Return the (X, Y) coordinate for the center point of the cell that contains the specified text.  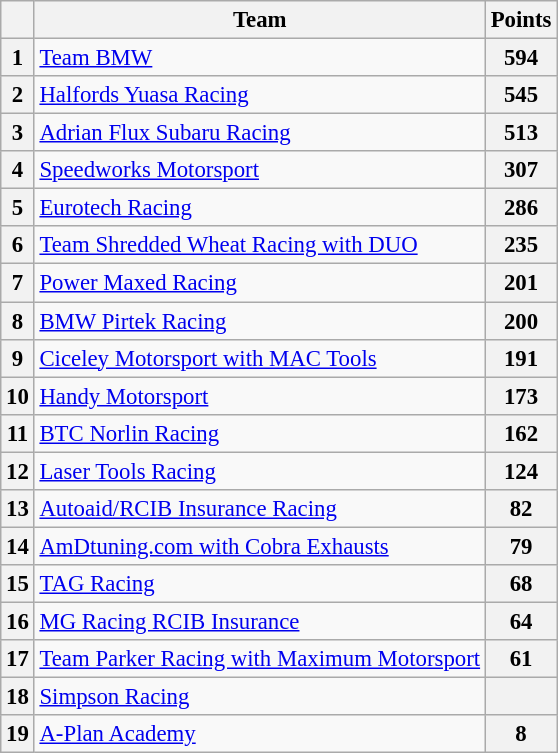
1 (18, 58)
162 (520, 433)
Handy Motorsport (260, 396)
201 (520, 283)
Eurotech Racing (260, 208)
82 (520, 509)
594 (520, 58)
12 (18, 471)
64 (520, 621)
Halfords Yuasa Racing (260, 95)
235 (520, 245)
BMW Pirtek Racing (260, 321)
200 (520, 321)
Team Shredded Wheat Racing with DUO (260, 245)
Ciceley Motorsport with MAC Tools (260, 358)
19 (18, 734)
4 (18, 170)
15 (18, 584)
9 (18, 358)
Points (520, 20)
14 (18, 546)
11 (18, 433)
2 (18, 95)
173 (520, 396)
7 (18, 283)
Power Maxed Racing (260, 283)
Team BMW (260, 58)
10 (18, 396)
191 (520, 358)
545 (520, 95)
16 (18, 621)
6 (18, 245)
Team (260, 20)
68 (520, 584)
Simpson Racing (260, 697)
Team Parker Racing with Maximum Motorsport (260, 659)
BTC Norlin Racing (260, 433)
61 (520, 659)
5 (18, 208)
A-Plan Academy (260, 734)
Laser Tools Racing (260, 471)
124 (520, 471)
Autoaid/RCIB Insurance Racing (260, 509)
18 (18, 697)
307 (520, 170)
Adrian Flux Subaru Racing (260, 133)
513 (520, 133)
13 (18, 509)
79 (520, 546)
3 (18, 133)
17 (18, 659)
286 (520, 208)
MG Racing RCIB Insurance (260, 621)
Speedworks Motorsport (260, 170)
AmDtuning.com with Cobra Exhausts (260, 546)
TAG Racing (260, 584)
